For the text-containing cell, return its midpoint in (X, Y) coordinate format. 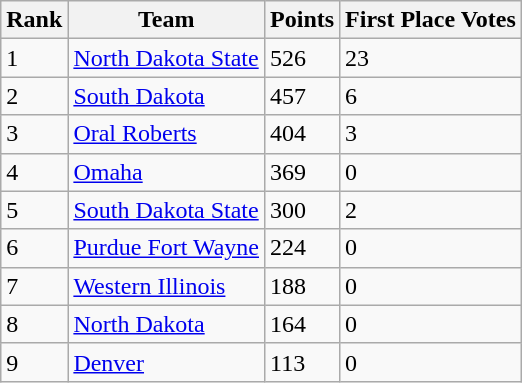
Omaha (166, 172)
Denver (166, 362)
457 (302, 96)
5 (34, 210)
1 (34, 58)
7 (34, 286)
224 (302, 248)
404 (302, 134)
Purdue Fort Wayne (166, 248)
9 (34, 362)
188 (302, 286)
North Dakota State (166, 58)
Rank (34, 20)
4 (34, 172)
Points (302, 20)
369 (302, 172)
South Dakota State (166, 210)
Oral Roberts (166, 134)
First Place Votes (431, 20)
8 (34, 324)
Team (166, 20)
300 (302, 210)
526 (302, 58)
Western Illinois (166, 286)
23 (431, 58)
North Dakota (166, 324)
113 (302, 362)
164 (302, 324)
South Dakota (166, 96)
